Pinpoint the cell where the given text exists, returning its [x, y] midpoint coordinate. 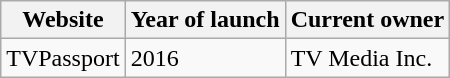
2016 [205, 58]
TV Media Inc. [368, 58]
Year of launch [205, 20]
TVPassport [63, 58]
Current owner [368, 20]
Website [63, 20]
